From the cell containing the given text, extract its center point as [x, y] coordinate. 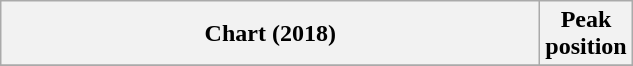
Chart (2018) [270, 34]
Peakposition [586, 34]
